Provide the [X, Y] coordinate of the cell's center where the given text is located.  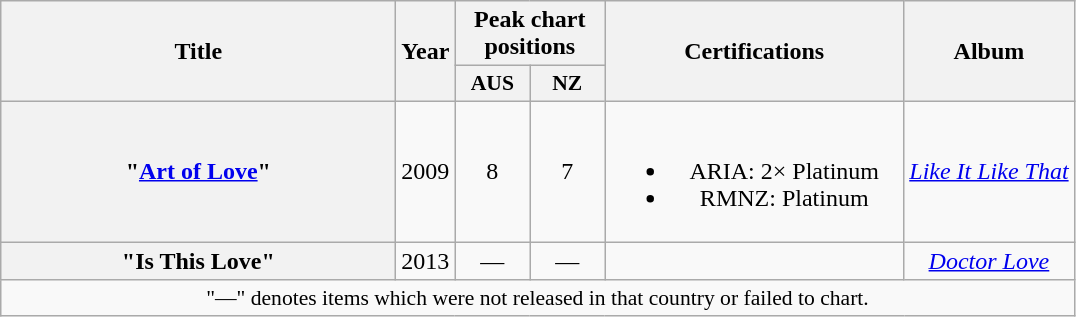
7 [568, 171]
ARIA: 2× PlatinumRMNZ: Platinum [754, 171]
Album [989, 52]
Certifications [754, 52]
Title [198, 52]
Peak chart positions [530, 34]
AUS [492, 84]
NZ [568, 84]
8 [492, 171]
"Is This Love" [198, 261]
2009 [426, 171]
Doctor Love [989, 261]
Year [426, 52]
"Art of Love" [198, 171]
2013 [426, 261]
"—" denotes items which were not released in that country or failed to chart. [538, 298]
Like It Like That [989, 171]
